Pinpoint the cell where the given text exists, returning its [x, y] midpoint coordinate. 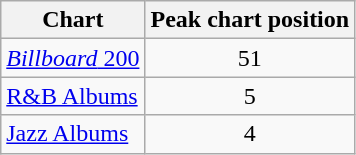
5 [250, 96]
Chart [73, 20]
Peak chart position [250, 20]
4 [250, 134]
Billboard 200 [73, 58]
51 [250, 58]
Jazz Albums [73, 134]
R&B Albums [73, 96]
